For the text-containing cell, return its midpoint in (x, y) coordinate format. 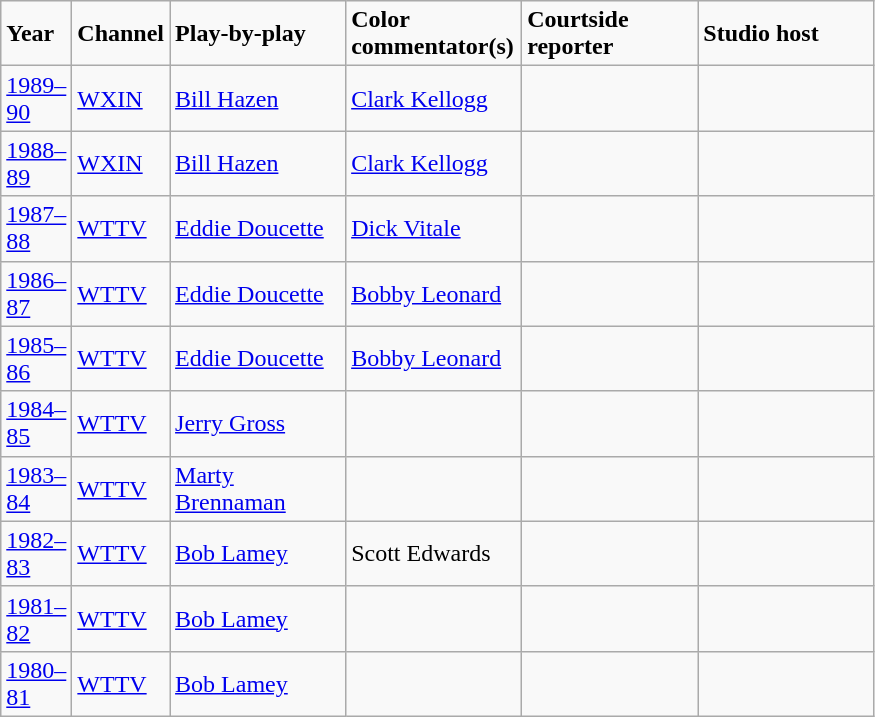
Courtside reporter (610, 34)
Year (36, 34)
1988–89 (36, 164)
Scott Edwards (434, 554)
Studio host (786, 34)
Dick Vitale (434, 228)
1989–90 (36, 98)
Channel (121, 34)
1983–84 (36, 488)
1981–82 (36, 618)
1980–81 (36, 684)
1984–85 (36, 424)
Color commentator(s) (434, 34)
Marty Brennaman (258, 488)
Jerry Gross (258, 424)
1986–87 (36, 294)
1987–88 (36, 228)
1982–83 (36, 554)
Play-by-play (258, 34)
1985–86 (36, 358)
